Return [x, y] of the center of cell containing provided text 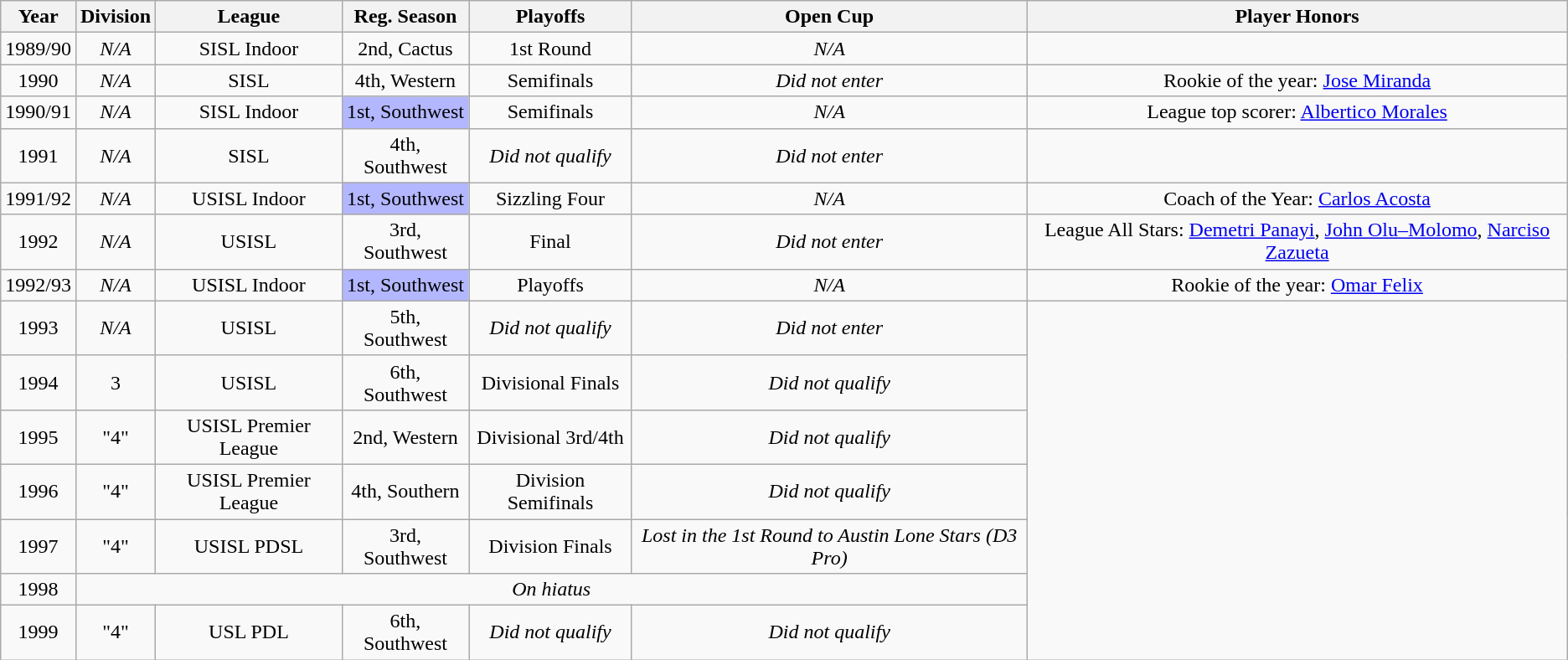
1992/93 [39, 285]
Coach of the Year: Carlos Acosta [1297, 199]
USISL PDSL [250, 546]
Player Honors [1297, 17]
Divisional Finals [551, 382]
Sizzling Four [551, 199]
USL PDL [250, 633]
4th, Southwest [405, 156]
1991 [39, 156]
Division Finals [551, 546]
League top scorer: Albertico Morales [1297, 112]
Reg. Season [405, 17]
Rookie of the year: Omar Felix [1297, 285]
1989/90 [39, 49]
2nd, Cactus [405, 49]
2nd, Western [405, 437]
1990 [39, 80]
1994 [39, 382]
Rookie of the year: Jose Miranda [1297, 80]
League All Stars: Demetri Panayi, John Olu–Molomo, Narciso Zazueta [1297, 241]
Division Semifinals [551, 491]
1993 [39, 328]
Division [116, 17]
League [250, 17]
3 [116, 382]
1991/92 [39, 199]
Open Cup [829, 17]
Year [39, 17]
1999 [39, 633]
Divisional 3rd/4th [551, 437]
Lost in the 1st Round to Austin Lone Stars (D3 Pro) [829, 546]
5th, Southwest [405, 328]
1995 [39, 437]
1st Round [551, 49]
1992 [39, 241]
1998 [39, 590]
Final [551, 241]
4th, Western [405, 80]
On hiatus [551, 590]
1997 [39, 546]
1990/91 [39, 112]
1996 [39, 491]
4th, Southern [405, 491]
